Search for the cell housing the specified text and yield its [X, Y] center coordinate. 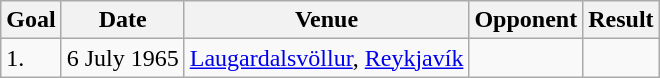
1. [31, 58]
Result [621, 20]
6 July 1965 [122, 58]
Laugardalsvöllur, Reykjavík [326, 58]
Date [122, 20]
Opponent [526, 20]
Goal [31, 20]
Venue [326, 20]
